Scan for the cell matching the given text and deliver its (x, y) coordinate at center. 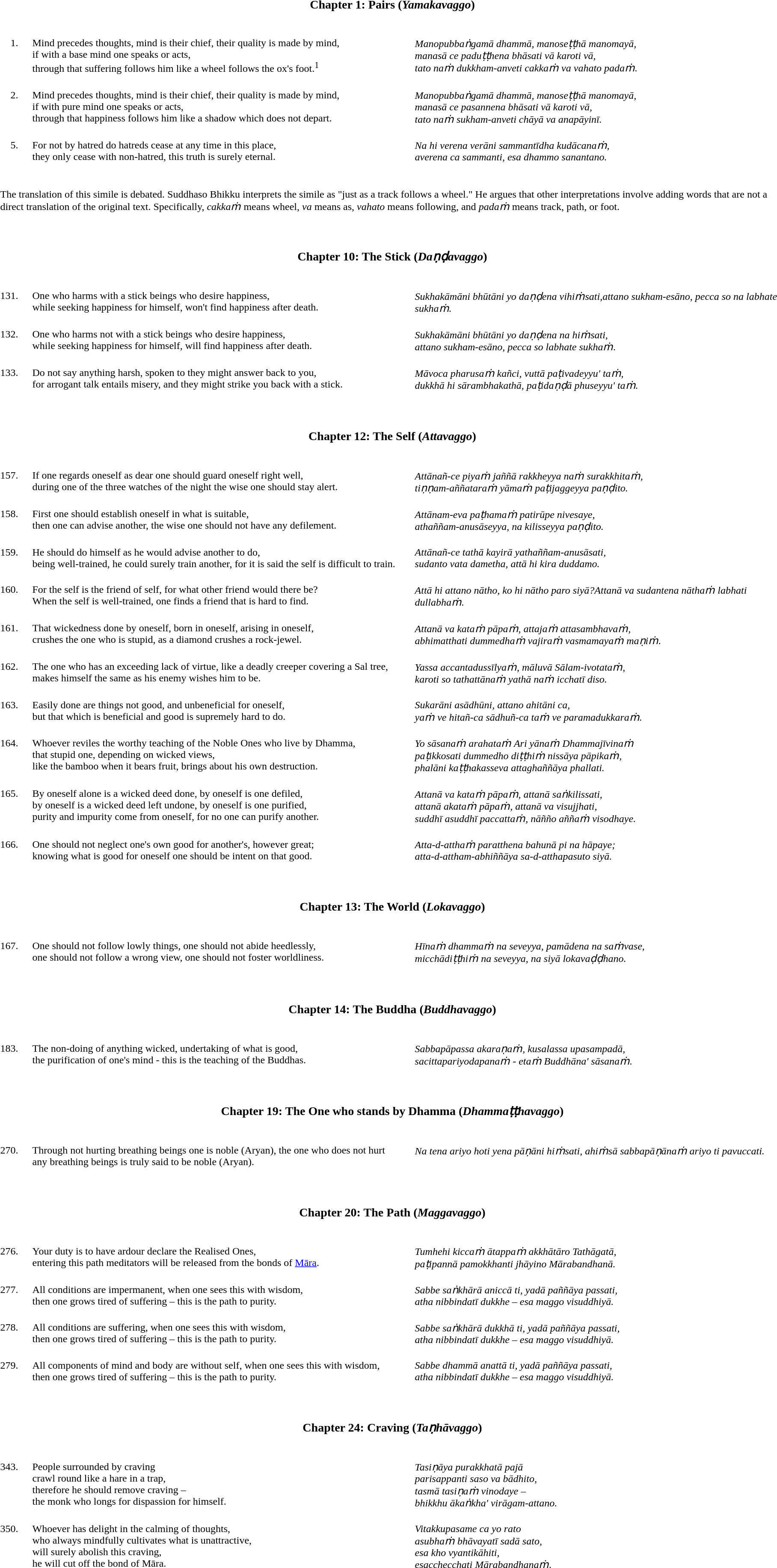
All components of mind and body are without self, when one sees this with wisdom,then one grows tired of suffering – this is the path to purity. (216, 1371)
The non-doing of anything wicked, undertaking of what is good,the purification of one's mind - this is the teaching of the Buddhas. (216, 1054)
First one should establish oneself in what is suitable,then one can advise another, the wise one should not have any defilement. (216, 520)
If one regards oneself as dear one should guard oneself right well,during one of the three watches of the night the wise one should stay alert. (216, 482)
One who harms not with a stick beings who desire happiness,while seeking happiness for himself, will find happiness after death. (216, 341)
Do not say anything harsh, spoken to they might answer back to you,for arrogant talk entails misery, and they might strike you back with a stick. (216, 379)
People surrounded by cravingcrawl round like a hare in a trap,therefore he should remove craving –the monk who longs for dispassion for himself. (216, 1485)
Easily done are things not good, and unbeneficial for oneself,but that which is beneficial and good is supremely hard to do. (216, 711)
Through not hurting breathing beings one is noble (Aryan), the one who does not hurt any breathing beings is truly said to be noble (Aryan). (216, 1156)
All conditions are suffering, when one sees this with wisdom,then one grows tired of suffering – this is the path to purity. (216, 1334)
All conditions are impermanent, when one sees this with wisdom,then one grows tired of suffering – this is the path to purity. (216, 1296)
The one who has an exceeding lack of virtue, like a deadly creeper covering a Sal tree,makes himself the same as his enemy wishes him to be. (216, 673)
One should not follow lowly things, one should not abide heedlessly,one should not follow a wrong view, one should not foster worldliness. (216, 952)
For not by hatred do hatreds cease at any time in this place,they only cease with non-hatred, this truth is surely eternal. (216, 151)
That wickedness done by oneself, born in oneself, arising in oneself,crushes the one who is stupid, as a diamond crushes a rock-jewel. (216, 634)
Your duty is to have ardour declare the Realised Ones,entering this path meditators will be released from the bonds of Māra. (216, 1258)
One who harms with a stick beings who desire happiness,while seeking happiness for himself, won't find happiness after death. (216, 302)
For the self is the friend of self, for what other friend would there be?When the self is well-trained, one finds a friend that is hard to find. (216, 596)
One should not neglect one's own good for another's, however great;knowing what is good for oneself one should be intent on that good. (216, 850)
